Scan for the cell matching the given text and deliver its (x, y) coordinate at center. 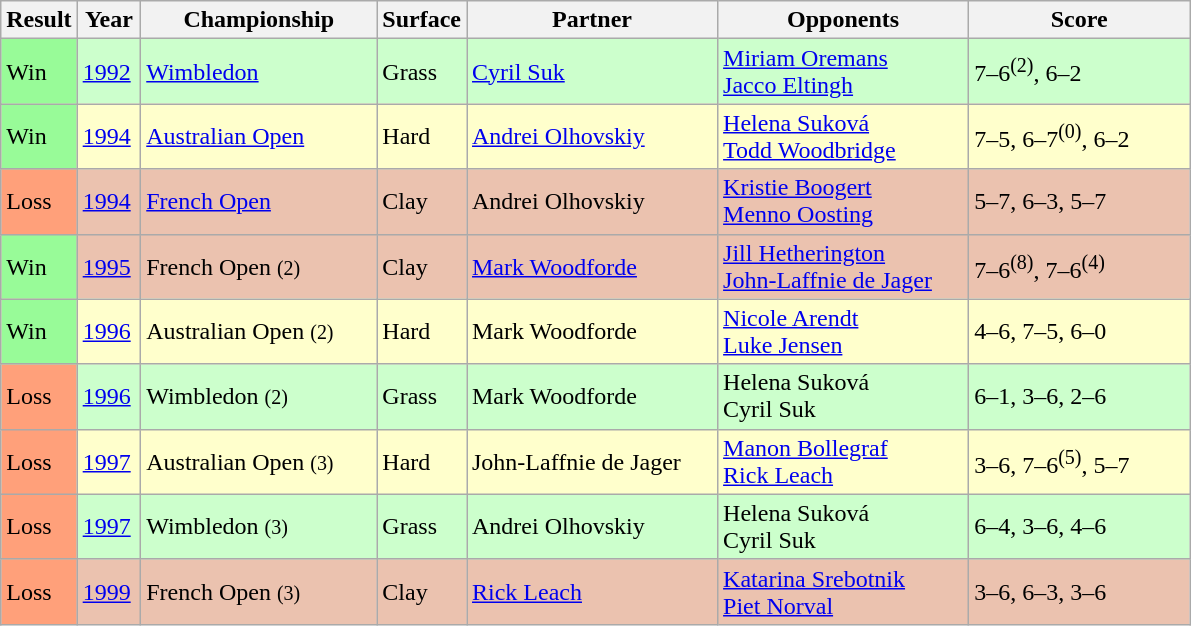
Wimbledon (259, 72)
Year (109, 20)
Cyril Suk (592, 72)
French Open (2) (259, 266)
4–6, 7–5, 6–0 (1080, 332)
Opponents (844, 20)
Wimbledon (3) (259, 526)
Championship (259, 20)
3–6, 7–6(5), 5–7 (1080, 462)
7–6(8), 7–6(4) (1080, 266)
5–7, 6–3, 5–7 (1080, 202)
1999 (109, 592)
7–6(2), 6–2 (1080, 72)
Nicole Arendt Luke Jensen (844, 332)
7–5, 6–7(0), 6–2 (1080, 136)
John-Laffnie de Jager (592, 462)
Australian Open (259, 136)
Jill Hetherington John-Laffnie de Jager (844, 266)
Miriam Oremans Jacco Eltingh (844, 72)
Result (39, 20)
6–1, 3–6, 2–6 (1080, 396)
1995 (109, 266)
Manon Bollegraf Rick Leach (844, 462)
6–4, 3–6, 4–6 (1080, 526)
Helena Suková Todd Woodbridge (844, 136)
Surface (422, 20)
Rick Leach (592, 592)
Katarina Srebotnik Piet Norval (844, 592)
French Open (259, 202)
Kristie Boogert Menno Oosting (844, 202)
Australian Open (3) (259, 462)
1992 (109, 72)
Wimbledon (2) (259, 396)
French Open (3) (259, 592)
Australian Open (2) (259, 332)
Partner (592, 20)
Score (1080, 20)
3–6, 6–3, 3–6 (1080, 592)
